Return the (X, Y) coordinate for the center point of the cell that contains the specified text.  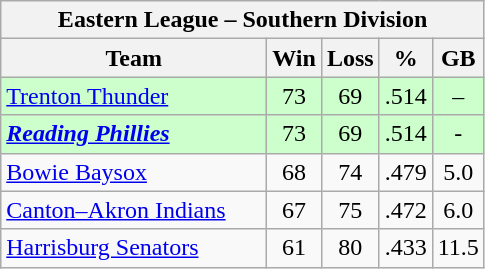
68 (294, 172)
Win (294, 58)
Reading Phillies (134, 134)
6.0 (458, 210)
.433 (406, 248)
Team (134, 58)
.472 (406, 210)
11.5 (458, 248)
61 (294, 248)
74 (350, 172)
67 (294, 210)
75 (350, 210)
GB (458, 58)
Trenton Thunder (134, 96)
- (458, 134)
Bowie Baysox (134, 172)
.479 (406, 172)
5.0 (458, 172)
Loss (350, 58)
% (406, 58)
80 (350, 248)
– (458, 96)
Canton–Akron Indians (134, 210)
Eastern League – Southern Division (243, 20)
Harrisburg Senators (134, 248)
